Extract the [X, Y] coordinate from the center of the cell holding the provided text.  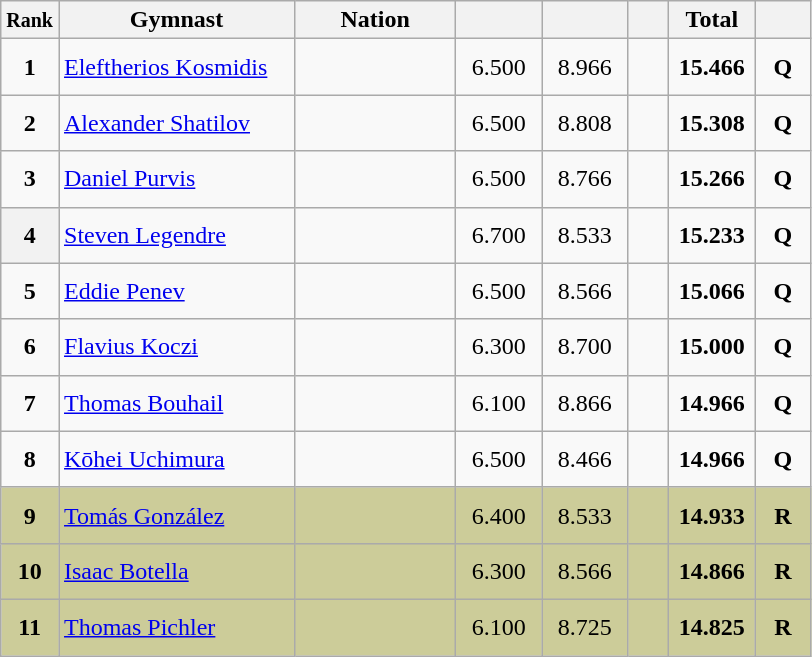
15.466 [712, 67]
Tomás González [176, 515]
14.933 [712, 515]
1 [30, 67]
14.866 [712, 571]
11 [30, 627]
3 [30, 179]
Flavius Koczi [176, 347]
8.966 [585, 67]
8.866 [585, 403]
Thomas Pichler [176, 627]
Isaac Botella [176, 571]
4 [30, 235]
Eleftherios Kosmidis [176, 67]
Daniel Purvis [176, 179]
Gymnast [176, 20]
Alexander Shatilov [176, 123]
7 [30, 403]
2 [30, 123]
Thomas Bouhail [176, 403]
14.825 [712, 627]
6.700 [499, 235]
15.233 [712, 235]
Nation [376, 20]
Eddie Penev [176, 291]
15.308 [712, 123]
15.266 [712, 179]
8.808 [585, 123]
8.466 [585, 459]
15.066 [712, 291]
8.700 [585, 347]
10 [30, 571]
Rank [30, 20]
Total [712, 20]
8.766 [585, 179]
15.000 [712, 347]
8 [30, 459]
6.400 [499, 515]
6 [30, 347]
8.725 [585, 627]
Steven Legendre [176, 235]
5 [30, 291]
9 [30, 515]
Kōhei Uchimura [176, 459]
